Detect which cell encompasses the target text, then output its [X, Y] center coordinate. 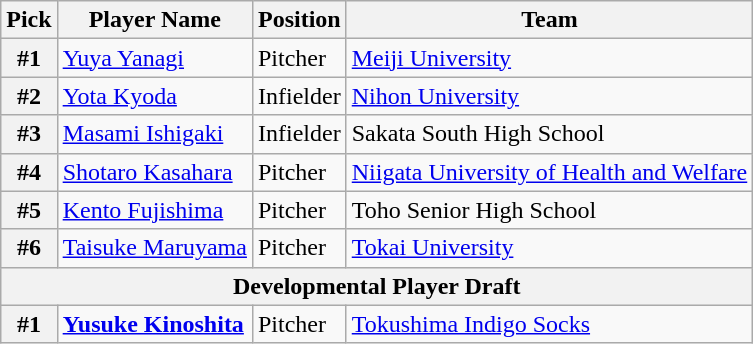
Yuya Yanagi [154, 58]
#4 [29, 172]
Taisuke Maruyama [154, 248]
#2 [29, 96]
Pick [29, 20]
Player Name [154, 20]
Sakata South High School [550, 134]
Tokushima Indigo Socks [550, 324]
Nihon University [550, 96]
#5 [29, 210]
Yusuke Kinoshita [154, 324]
Niigata University of Health and Welfare [550, 172]
#6 [29, 248]
Developmental Player Draft [377, 286]
Yota Kyoda [154, 96]
Masami Ishigaki [154, 134]
Shotaro Kasahara [154, 172]
Toho Senior High School [550, 210]
Meiji University [550, 58]
#3 [29, 134]
Kento Fujishima [154, 210]
Team [550, 20]
Tokai University [550, 248]
Position [299, 20]
